Identify which cell holds the provided text, then report its (X, Y) central coordinate. 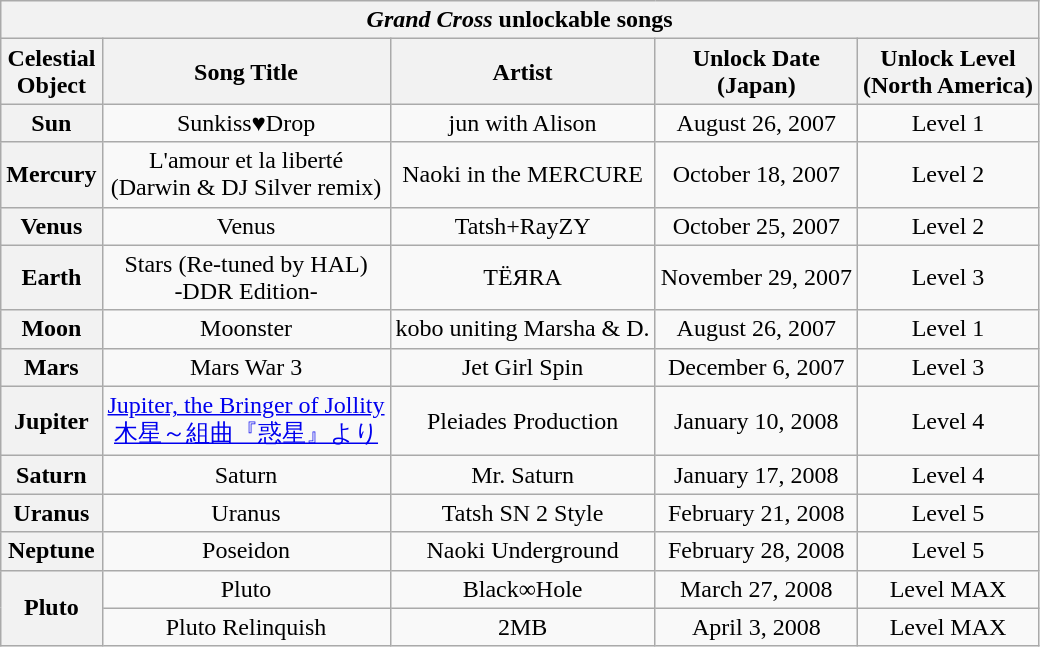
Moonster (246, 329)
February 21, 2008 (756, 513)
March 27, 2008 (756, 589)
Pluto Relinquish (246, 627)
Earth (52, 278)
Naoki in the MERCURE (522, 174)
Stars (Re-tuned by HAL)-DDR Edition- (246, 278)
Unlock Level(North America) (948, 72)
April 3, 2008 (756, 627)
Sun (52, 123)
Mars (52, 367)
TЁЯRA (522, 278)
November 29, 2007 (756, 278)
Artist (522, 72)
Song Title (246, 72)
2MB (522, 627)
Unlock Date(Japan) (756, 72)
Mr. Saturn (522, 475)
Black∞Hole (522, 589)
Tatsh+RayZY (522, 226)
Neptune (52, 551)
Naoki Underground (522, 551)
October 25, 2007 (756, 226)
Sunkiss♥Drop (246, 123)
L'amour et la liberté(Darwin & DJ Silver remix) (246, 174)
Jupiter (52, 421)
Poseidon (246, 551)
Pleiades Production (522, 421)
Mars War 3 (246, 367)
CelestialObject (52, 72)
October 18, 2007 (756, 174)
kobo uniting Marsha & D. (522, 329)
Mercury (52, 174)
February 28, 2008 (756, 551)
January 10, 2008 (756, 421)
January 17, 2008 (756, 475)
Jet Girl Spin (522, 367)
December 6, 2007 (756, 367)
Moon (52, 329)
jun with Alison (522, 123)
Tatsh SN 2 Style (522, 513)
Jupiter, the Bringer of Jollity木星～組曲『惑星』より (246, 421)
Grand Cross unlockable songs (520, 20)
